Capture the cell that displays the provided text and extract its (X, Y) central coordinate. 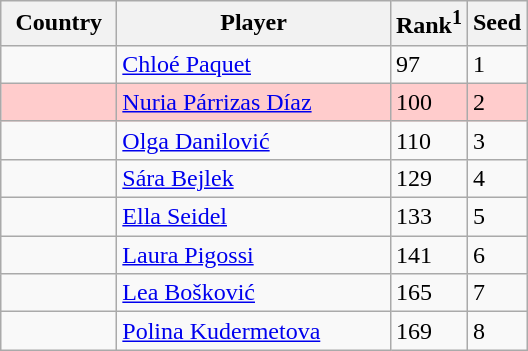
129 (428, 178)
100 (428, 102)
7 (496, 293)
Ella Seidel (254, 217)
Chloé Paquet (254, 64)
2 (496, 102)
141 (428, 255)
Olga Danilović (254, 140)
4 (496, 178)
3 (496, 140)
Sára Bejlek (254, 178)
133 (428, 217)
Polina Kudermetova (254, 331)
Player (254, 24)
97 (428, 64)
Nuria Párrizas Díaz (254, 102)
169 (428, 331)
Rank1 (428, 24)
1 (496, 64)
Seed (496, 24)
8 (496, 331)
6 (496, 255)
Country (59, 24)
5 (496, 217)
165 (428, 293)
Laura Pigossi (254, 255)
Lea Bošković (254, 293)
110 (428, 140)
